Output the [X, Y] coordinate of the center of the cell containing the given text.  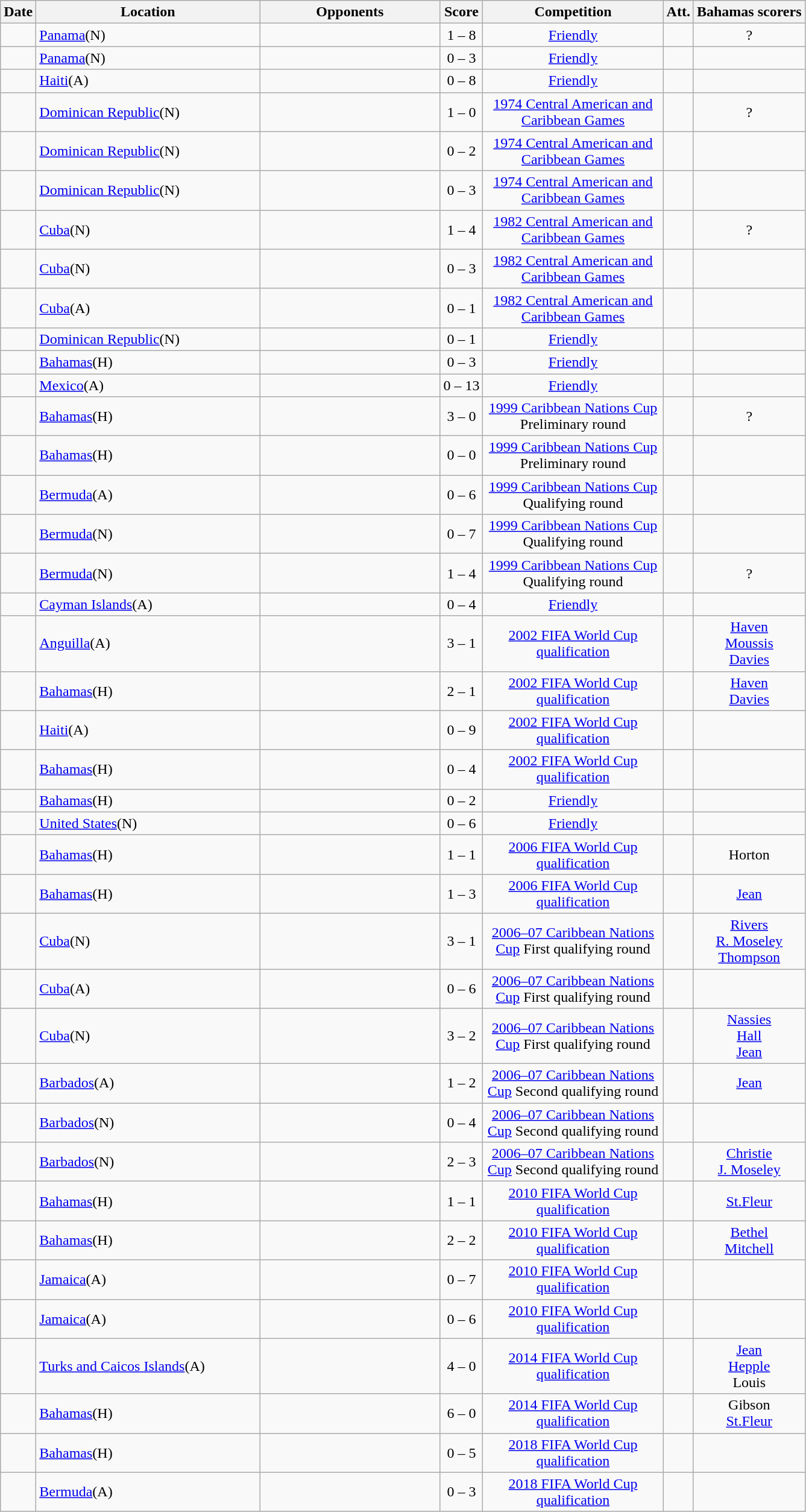
2 – 3 [462, 1162]
Turks and Caicos Islands(A) [148, 1366]
2 – 1 [462, 691]
2 – 2 [462, 1240]
Score [462, 12]
United States(N) [148, 823]
0 – 5 [462, 1452]
4 – 0 [462, 1366]
Jean Hepple Louis [749, 1366]
Bethel Mitchell [749, 1240]
6 – 0 [462, 1414]
Gibson St.Fleur [749, 1414]
Cayman Islands(A) [148, 604]
Horton [749, 854]
0 – 13 [462, 385]
Barbados(A) [148, 1083]
St.Fleur [749, 1201]
Christie J. Moseley [749, 1162]
Rivers R. Moseley Thompson [749, 941]
1 – 0 [462, 112]
1 – 8 [462, 35]
Location [148, 12]
0 – 9 [462, 730]
3 – 2 [462, 1036]
Competition [573, 12]
Nassies Hall Jean [749, 1036]
Opponents [350, 12]
1 – 2 [462, 1083]
Date [18, 12]
0 – 8 [462, 81]
1 – 3 [462, 894]
Haven Moussis Davies [749, 644]
0 – 0 [462, 456]
Mexico(A) [148, 385]
Anguilla(A) [148, 644]
Att. [678, 12]
Haven Davies [749, 691]
Bahamas scorers [749, 12]
3 – 0 [462, 416]
